Identify which cell holds the provided text, then report its (X, Y) central coordinate. 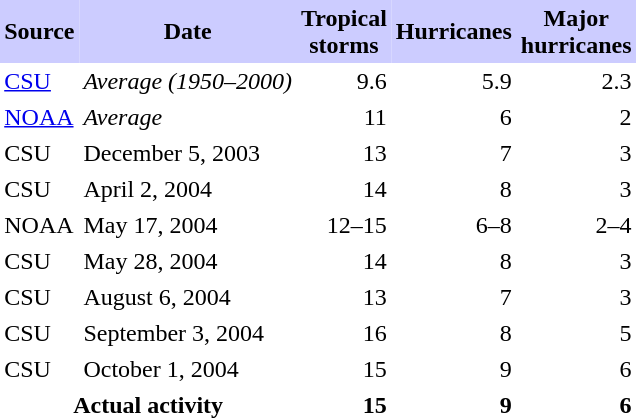
August 6, 2004 (188, 297)
Average (188, 117)
2.3 (576, 81)
15 (344, 369)
6–8 (454, 225)
April 2, 2004 (188, 189)
Hurricanes (454, 32)
9 (454, 369)
Tropicalstorms (344, 32)
Average (1950–2000) (188, 81)
11 (344, 117)
May 28, 2004 (188, 261)
12–15 (344, 225)
2–4 (576, 225)
Majorhurricanes (576, 32)
Source (40, 32)
5.9 (454, 81)
December 5, 2003 (188, 153)
October 1, 2004 (188, 369)
Date (188, 32)
May 17, 2004 (188, 225)
September 3, 2004 (188, 333)
16 (344, 333)
2 (576, 117)
5 (576, 333)
9.6 (344, 81)
